Capture the cell that displays the provided text and extract its [X, Y] central coordinate. 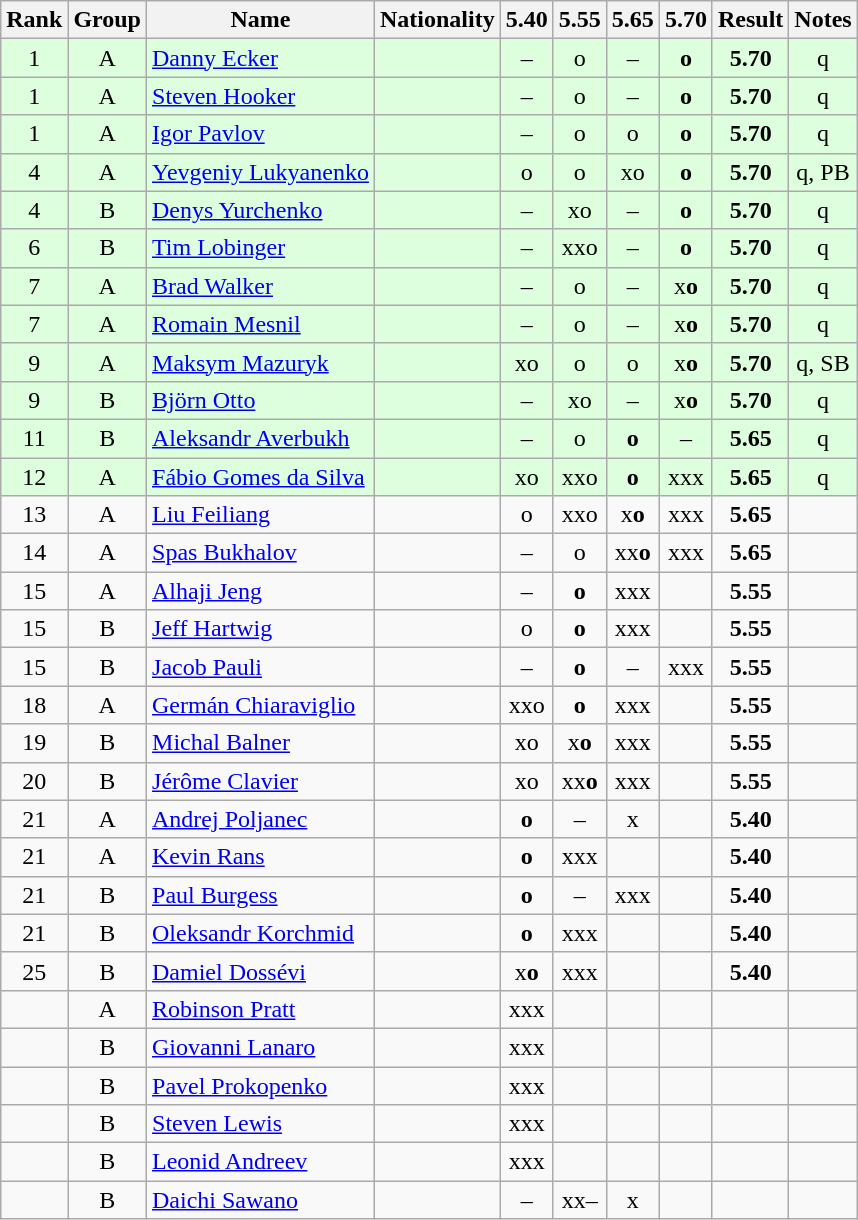
13 [34, 515]
Daichi Sawano [261, 1200]
Romain Mesnil [261, 324]
Nationality [437, 20]
xx– [580, 1200]
Brad Walker [261, 286]
Yevgeniy Lukyanenko [261, 172]
Maksym Mazuryk [261, 362]
18 [34, 705]
Kevin Rans [261, 857]
Notes [823, 20]
12 [34, 477]
Alhaji Jeng [261, 591]
Damiel Dossévi [261, 971]
19 [34, 743]
Jeff Hartwig [261, 629]
Igor Pavlov [261, 134]
Paul Burgess [261, 895]
11 [34, 438]
Denys Yurchenko [261, 210]
q, PB [823, 172]
25 [34, 971]
Giovanni Lanaro [261, 1047]
6 [34, 248]
14 [34, 553]
Björn Otto [261, 400]
Robinson Pratt [261, 1009]
Pavel Prokopenko [261, 1085]
Name [261, 20]
Jacob Pauli [261, 667]
Tim Lobinger [261, 248]
q, SB [823, 362]
Rank [34, 20]
20 [34, 781]
Michal Balner [261, 743]
Germán Chiaraviglio [261, 705]
Steven Hooker [261, 96]
Steven Lewis [261, 1124]
Fábio Gomes da Silva [261, 477]
Liu Feiliang [261, 515]
Oleksandr Korchmid [261, 933]
Leonid Andreev [261, 1162]
Result [750, 20]
Spas Bukhalov [261, 553]
Group [108, 20]
Danny Ecker [261, 58]
Jérôme Clavier [261, 781]
Aleksandr Averbukh [261, 438]
Andrej Poljanec [261, 819]
